Scan for the cell matching the given text and deliver its [X, Y] coordinate at center. 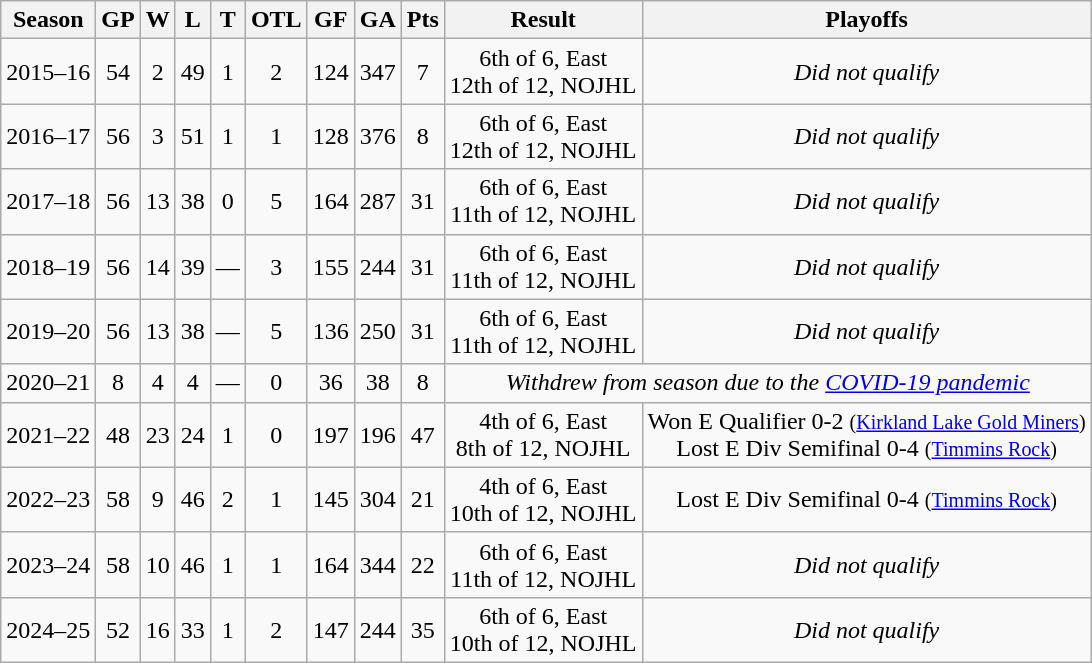
GP [118, 20]
Lost E Div Semifinal 0-4 (Timmins Rock) [866, 500]
344 [378, 564]
22 [422, 564]
Result [543, 20]
196 [378, 434]
250 [378, 332]
OTL [276, 20]
L [192, 20]
287 [378, 202]
197 [330, 434]
24 [192, 434]
14 [158, 266]
145 [330, 500]
GF [330, 20]
147 [330, 630]
Playoffs [866, 20]
48 [118, 434]
16 [158, 630]
124 [330, 72]
2017–18 [48, 202]
2019–20 [48, 332]
Pts [422, 20]
6th of 6, East10th of 12, NOJHL [543, 630]
23 [158, 434]
2024–25 [48, 630]
128 [330, 136]
376 [378, 136]
39 [192, 266]
2020–21 [48, 383]
21 [422, 500]
10 [158, 564]
33 [192, 630]
35 [422, 630]
2015–16 [48, 72]
Won E Qualifier 0-2 (Kirkland Lake Gold Miners)Lost E Div Semifinal 0-4 (Timmins Rock) [866, 434]
2022–23 [48, 500]
155 [330, 266]
51 [192, 136]
Withdrew from season due to the COVID-19 pandemic [768, 383]
4th of 6, East10th of 12, NOJHL [543, 500]
9 [158, 500]
47 [422, 434]
347 [378, 72]
2018–19 [48, 266]
Season [48, 20]
2023–24 [48, 564]
54 [118, 72]
136 [330, 332]
36 [330, 383]
7 [422, 72]
T [228, 20]
52 [118, 630]
2016–17 [48, 136]
4th of 6, East8th of 12, NOJHL [543, 434]
49 [192, 72]
2021–22 [48, 434]
304 [378, 500]
W [158, 20]
GA [378, 20]
